Locate the cell with the specified text and output its [X, Y] center coordinate. 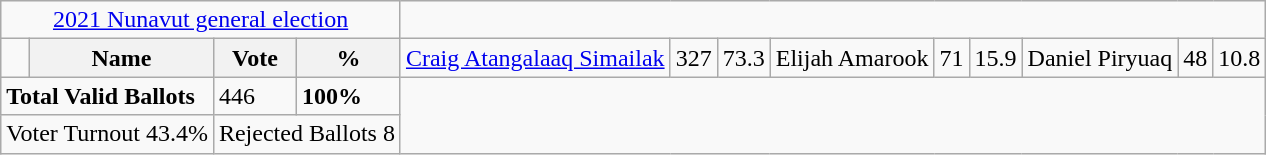
Craig Atangalaaq Simailak [535, 58]
446 [254, 96]
2021 Nunavut general election [201, 20]
Voter Turnout 43.4% [108, 134]
Name [121, 58]
Rejected Ballots 8 [306, 134]
% [349, 58]
100% [349, 96]
73.3 [744, 58]
10.8 [1240, 58]
15.9 [996, 58]
Daniel Piryuaq [1100, 58]
48 [1196, 58]
71 [952, 58]
Total Valid Ballots [108, 96]
Vote [254, 58]
327 [694, 58]
Elijah Amarook [852, 58]
